Pinpoint the cell where the given text exists, returning its [X, Y] midpoint coordinate. 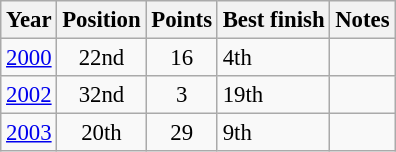
Best finish [273, 20]
29 [182, 133]
19th [273, 95]
2002 [29, 95]
3 [182, 95]
32nd [102, 95]
Notes [362, 20]
Points [182, 20]
4th [273, 58]
Year [29, 20]
20th [102, 133]
2000 [29, 58]
16 [182, 58]
22nd [102, 58]
Position [102, 20]
9th [273, 133]
2003 [29, 133]
